Return [x, y] of the center of cell containing provided text 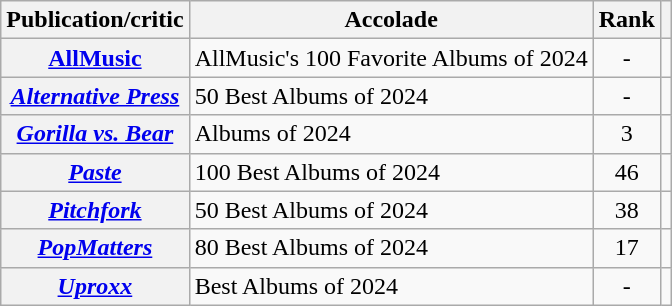
PopMatters [95, 248]
17 [626, 248]
80 Best Albums of 2024 [391, 248]
46 [626, 172]
AllMusic's 100 Favorite Albums of 2024 [391, 58]
Rank [626, 20]
3 [626, 134]
Gorilla vs. Bear [95, 134]
Paste [95, 172]
Alternative Press [95, 96]
Albums of 2024 [391, 134]
Publication/critic [95, 20]
AllMusic [95, 58]
100 Best Albums of 2024 [391, 172]
Uproxx [95, 286]
38 [626, 210]
Accolade [391, 20]
Best Albums of 2024 [391, 286]
Pitchfork [95, 210]
